Locate the cell with the specified text and output its [x, y] center coordinate. 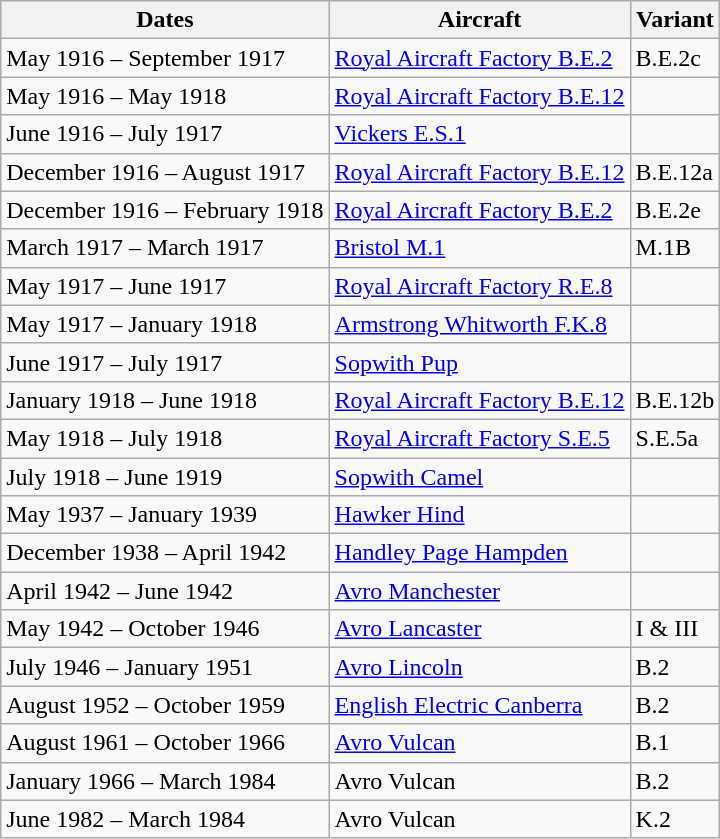
I & III [675, 629]
July 1946 – January 1951 [165, 667]
Armstrong Whitworth F.K.8 [480, 324]
Avro Lancaster [480, 629]
S.E.5a [675, 438]
M.1B [675, 248]
June 1982 – March 1984 [165, 819]
May 1917 – January 1918 [165, 324]
April 1942 – June 1942 [165, 591]
June 1917 – July 1917 [165, 362]
B.E.2e [675, 210]
Sopwith Camel [480, 477]
English Electric Canberra [480, 705]
B.1 [675, 743]
Avro Lincoln [480, 667]
August 1961 – October 1966 [165, 743]
B.E.12b [675, 400]
Bristol M.1 [480, 248]
May 1942 – October 1946 [165, 629]
Hawker Hind [480, 515]
May 1937 – January 1939 [165, 515]
December 1916 – August 1917 [165, 172]
Sopwith Pup [480, 362]
Royal Aircraft Factory R.E.8 [480, 286]
June 1916 – July 1917 [165, 134]
Handley Page Hampden [480, 553]
Royal Aircraft Factory S.E.5 [480, 438]
May 1916 – September 1917 [165, 58]
December 1938 – April 1942 [165, 553]
B.E.2c [675, 58]
Aircraft [480, 20]
Vickers E.S.1 [480, 134]
May 1916 – May 1918 [165, 96]
January 1918 – June 1918 [165, 400]
Variant [675, 20]
January 1966 – March 1984 [165, 781]
August 1952 – October 1959 [165, 705]
K.2 [675, 819]
Avro Manchester [480, 591]
July 1918 – June 1919 [165, 477]
B.E.12a [675, 172]
May 1918 – July 1918 [165, 438]
Dates [165, 20]
December 1916 – February 1918 [165, 210]
May 1917 – June 1917 [165, 286]
March 1917 – March 1917 [165, 248]
